Locate the cell with the specified text and output its (x, y) center coordinate. 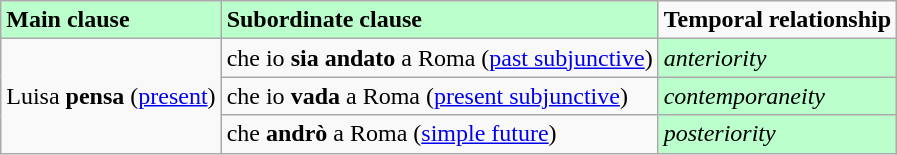
Subordinate clause (440, 20)
posteriority (777, 134)
che io vada a Roma (present subjunctive) (440, 96)
che andrò a Roma (simple future) (440, 134)
anteriority (777, 58)
che io sia andato a Roma (past subjunctive) (440, 58)
contemporaneity (777, 96)
Main clause (111, 20)
Temporal relationship (777, 20)
Luisa pensa (present) (111, 96)
